Search for the cell housing the specified text and yield its (X, Y) center coordinate. 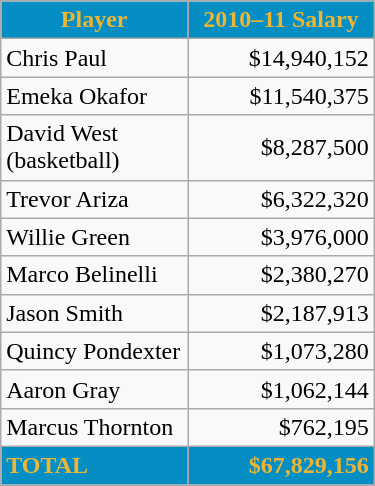
David West (basketball) (94, 148)
Emeka Okafor (94, 96)
$8,287,500 (282, 148)
Marcus Thornton (94, 427)
$6,322,320 (282, 199)
2010–11 Salary (282, 20)
$67,829,156 (282, 465)
$2,187,913 (282, 313)
$1,073,280 (282, 351)
TOTAL (94, 465)
$1,062,144 (282, 389)
Willie Green (94, 237)
$11,540,375 (282, 96)
$14,940,152 (282, 58)
Quincy Pondexter (94, 351)
Chris Paul (94, 58)
Jason Smith (94, 313)
Aaron Gray (94, 389)
$3,976,000 (282, 237)
$762,195 (282, 427)
Player (94, 20)
Marco Belinelli (94, 275)
Trevor Ariza (94, 199)
$2,380,270 (282, 275)
